Search for the cell housing the specified text and yield its (x, y) center coordinate. 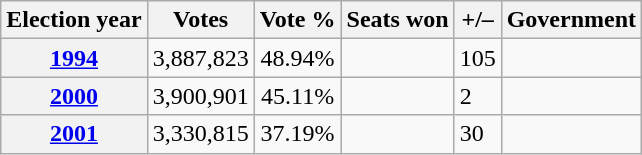
37.19% (298, 134)
Government (571, 20)
3,900,901 (200, 96)
30 (478, 134)
45.11% (298, 96)
Election year (74, 20)
3,887,823 (200, 58)
2001 (74, 134)
Votes (200, 20)
Seats won (398, 20)
3,330,815 (200, 134)
Vote % (298, 20)
105 (478, 58)
48.94% (298, 58)
2 (478, 96)
+/– (478, 20)
1994 (74, 58)
2000 (74, 96)
